Capture the cell that displays the provided text and extract its [x, y] central coordinate. 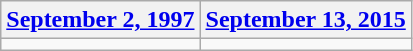
September 13, 2015 [306, 20]
September 2, 1997 [100, 20]
